Return the (X, Y) coordinate for the center point of the cell that contains the specified text.  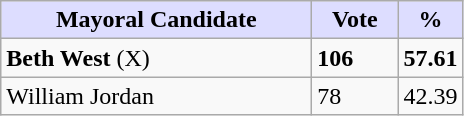
% (430, 20)
42.39 (430, 96)
106 (355, 58)
Beth West (X) (156, 58)
William Jordan (156, 96)
57.61 (430, 58)
Mayoral Candidate (156, 20)
78 (355, 96)
Vote (355, 20)
